Find where the given text appears and provide that cell's center as [x, y] coordinate. 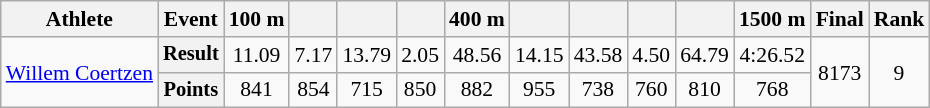
13.79 [366, 55]
43.58 [598, 55]
Result [191, 55]
882 [477, 90]
1500 m [772, 19]
738 [598, 90]
100 m [257, 19]
8173 [840, 72]
Willem Coertzen [80, 72]
11.09 [257, 55]
2.05 [420, 55]
48.56 [477, 55]
Final [840, 19]
854 [313, 90]
715 [366, 90]
955 [540, 90]
810 [704, 90]
Event [191, 19]
768 [772, 90]
9 [900, 72]
7.17 [313, 55]
Athlete [80, 19]
4:26.52 [772, 55]
850 [420, 90]
64.79 [704, 55]
Points [191, 90]
760 [651, 90]
14.15 [540, 55]
400 m [477, 19]
Rank [900, 19]
841 [257, 90]
4.50 [651, 55]
